Pinpoint the cell where the given text exists, returning its [X, Y] midpoint coordinate. 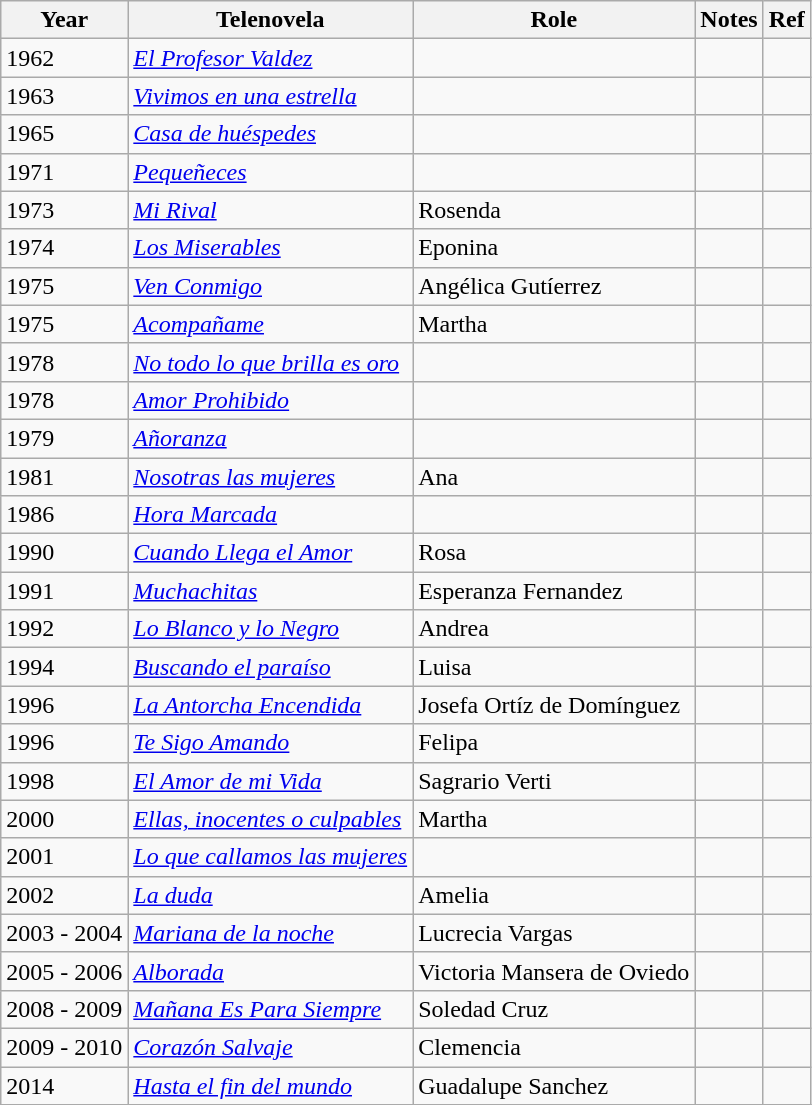
Guadalupe Sanchez [554, 1085]
Muchachitas [270, 591]
Role [554, 20]
Hora Marcada [270, 515]
Añoranza [270, 438]
Pequeñeces [270, 172]
2014 [64, 1085]
Victoria Mansera de Oviedo [554, 971]
1963 [64, 96]
Casa de huéspedes [270, 134]
Rosa [554, 553]
Luisa [554, 667]
Cuando Llega el Amor [270, 553]
Buscando el paraíso [270, 667]
1992 [64, 629]
Rosenda [554, 210]
2009 - 2010 [64, 1047]
Felipa [554, 743]
1974 [64, 248]
Ref [786, 20]
Los Miserables [270, 248]
El Profesor Valdez [270, 58]
El Amor de mi Vida [270, 781]
2008 - 2009 [64, 1009]
Sagrario Verti [554, 781]
Amelia [554, 895]
2001 [64, 857]
Telenovela [270, 20]
Lo Blanco y lo Negro [270, 629]
Vivimos en una estrella [270, 96]
Ellas, inocentes o culpables [270, 819]
1981 [64, 477]
2000 [64, 819]
Lucrecia Vargas [554, 933]
Mariana de la noche [270, 933]
Josefa Ortíz de Domínguez [554, 705]
2003 - 2004 [64, 933]
Angélica Gutíerrez [554, 286]
Lo que callamos las mujeres [270, 857]
La Antorcha Encendida [270, 705]
2002 [64, 895]
Corazón Salvaje [270, 1047]
Year [64, 20]
Clemencia [554, 1047]
Ana [554, 477]
Notes [729, 20]
No todo lo que brilla es oro [270, 362]
Nosotras las mujeres [270, 477]
La duda [270, 895]
Acompañame [270, 324]
Soledad Cruz [554, 1009]
Esperanza Fernandez [554, 591]
Mañana Es Para Siempre [270, 1009]
1973 [64, 210]
Alborada [270, 971]
1991 [64, 591]
1990 [64, 553]
Eponina [554, 248]
1979 [64, 438]
1994 [64, 667]
Hasta el fin del mundo [270, 1085]
1965 [64, 134]
1962 [64, 58]
Ven Conmigo [270, 286]
Amor Prohibido [270, 400]
Mi Rival [270, 210]
1998 [64, 781]
Te Sigo Amando [270, 743]
2005 - 2006 [64, 971]
1971 [64, 172]
Andrea [554, 629]
1986 [64, 515]
